Detect which cell encompasses the target text, then output its [x, y] center coordinate. 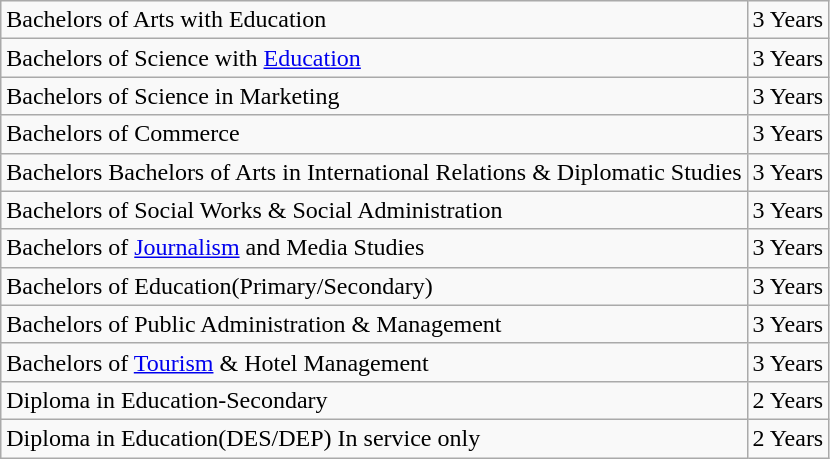
Bachelors of Commerce [374, 134]
Bachelors of Education(Primary/Secondary) [374, 286]
Bachelors of Tourism & Hotel Management [374, 362]
Bachelors of Arts with Education [374, 20]
Bachelors of Social Works & Social Administration [374, 210]
Diploma in Education-Secondary [374, 400]
Bachelors of Journalism and Media Studies [374, 248]
Bachelors Bachelors of Arts in International Relations & Diplomatic Studies [374, 172]
Diploma in Education(DES/DEP) In service only [374, 438]
Bachelors of Public Administration & Management [374, 324]
Bachelors of Science with Education [374, 58]
Bachelors of Science in Marketing [374, 96]
